Scan for the cell matching the given text and deliver its (x, y) coordinate at center. 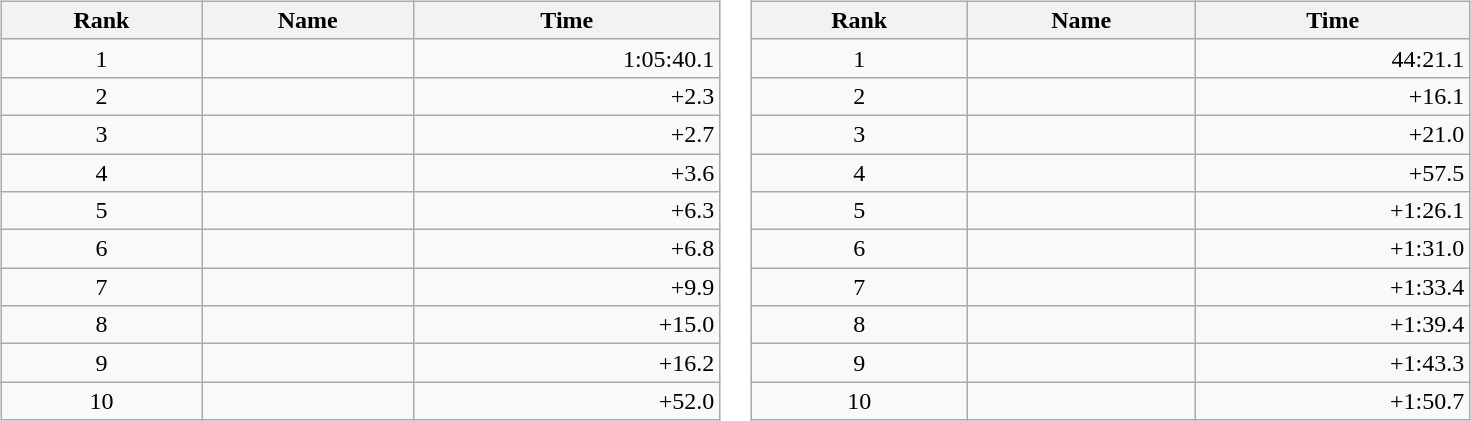
1:05:40.1 (567, 58)
+16.2 (567, 363)
+16.1 (1333, 96)
+21.0 (1333, 134)
+6.3 (567, 211)
+1:31.0 (1333, 249)
+6.8 (567, 249)
+2.3 (567, 96)
+1:33.4 (1333, 287)
+9.9 (567, 287)
+52.0 (567, 401)
44:21.1 (1333, 58)
+3.6 (567, 173)
+1:43.3 (1333, 363)
+1:50.7 (1333, 401)
+15.0 (567, 325)
+1:26.1 (1333, 211)
+2.7 (567, 134)
+57.5 (1333, 173)
+1:39.4 (1333, 325)
